Detect which cell encompasses the target text, then output its (x, y) center coordinate. 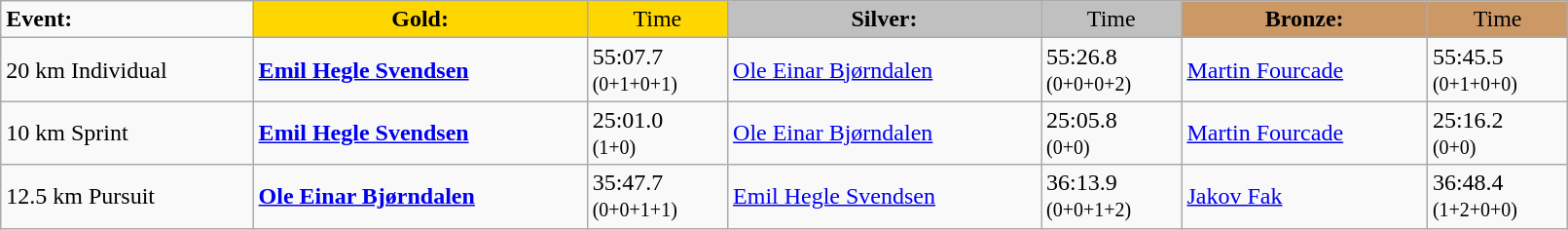
25:05.8(0+0) (1112, 133)
20 km Individual (127, 70)
Jakov Fak (1304, 197)
Event: (127, 19)
12.5 km Pursuit (127, 197)
55:45.5(0+1+0+0) (1497, 70)
55:07.7(0+1+0+1) (657, 70)
36:48.4(1+2+0+0) (1497, 197)
Bronze: (1304, 19)
55:26.8(0+0+0+2) (1112, 70)
35:47.7 (0+0+1+1) (657, 197)
25:01.0(1+0) (657, 133)
Silver: (885, 19)
36:13.9(0+0+1+2) (1112, 197)
10 km Sprint (127, 133)
Gold: (420, 19)
25:16.2(0+0) (1497, 133)
